Return the (x, y) coordinate for the center point of the cell that contains the specified text.  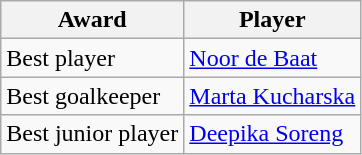
Best junior player (92, 134)
Marta Kucharska (272, 96)
Best player (92, 58)
Best goalkeeper (92, 96)
Noor de Baat (272, 58)
Deepika Soreng (272, 134)
Player (272, 20)
Award (92, 20)
